Detect which cell encompasses the target text, then output its (X, Y) center coordinate. 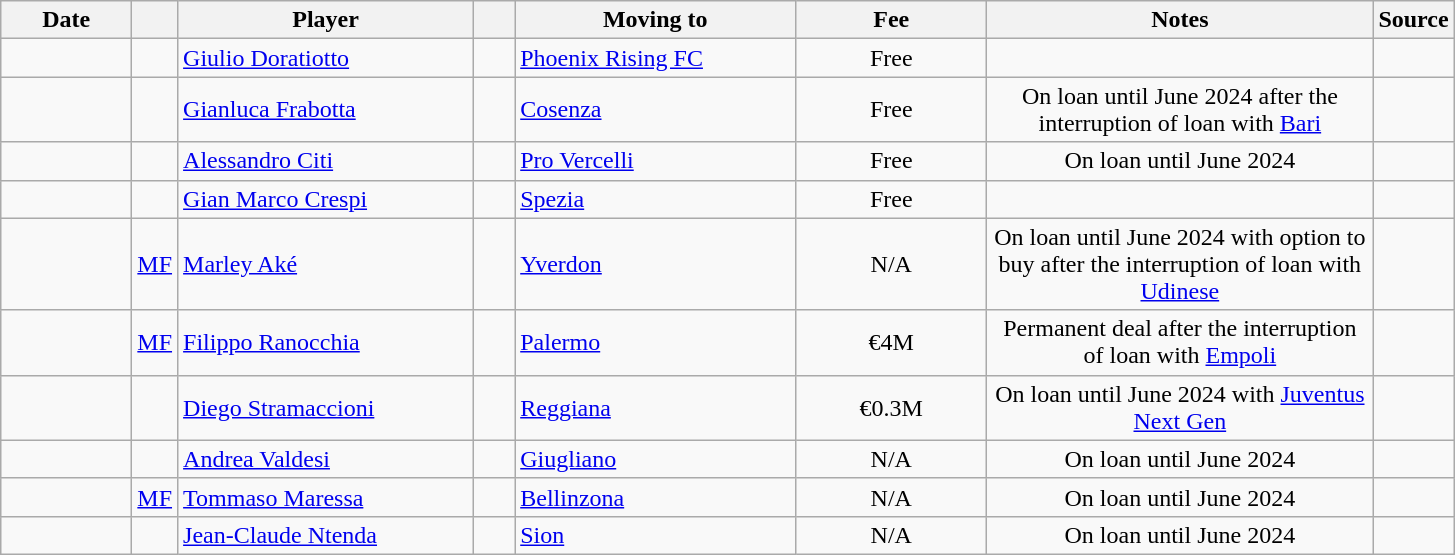
Sion (656, 535)
Permanent deal after the interruption of loan with Empoli (1180, 342)
Marley Aké (326, 264)
Source (1414, 20)
Pro Vercelli (656, 161)
On loan until June 2024 after the interruption of loan with Bari (1180, 110)
Gian Marco Crespi (326, 199)
€4M (892, 342)
Phoenix Rising FC (656, 58)
Player (326, 20)
Giulio Doratiotto (326, 58)
Fee (892, 20)
Date (66, 20)
Filippo Ranocchia (326, 342)
Palermo (656, 342)
Reggiana (656, 408)
On loan until June 2024 with Juventus Next Gen (1180, 408)
Tommaso Maressa (326, 497)
Bellinzona (656, 497)
On loan until June 2024 with option to buy after the interruption of loan with Udinese (1180, 264)
Moving to (656, 20)
Jean-Claude Ntenda (326, 535)
Diego Stramaccioni (326, 408)
Alessandro Citi (326, 161)
Spezia (656, 199)
Andrea Valdesi (326, 459)
Gianluca Frabotta (326, 110)
Yverdon (656, 264)
Cosenza (656, 110)
Giugliano (656, 459)
€0.3M (892, 408)
Notes (1180, 20)
